Search for the cell housing the specified text and yield its [X, Y] center coordinate. 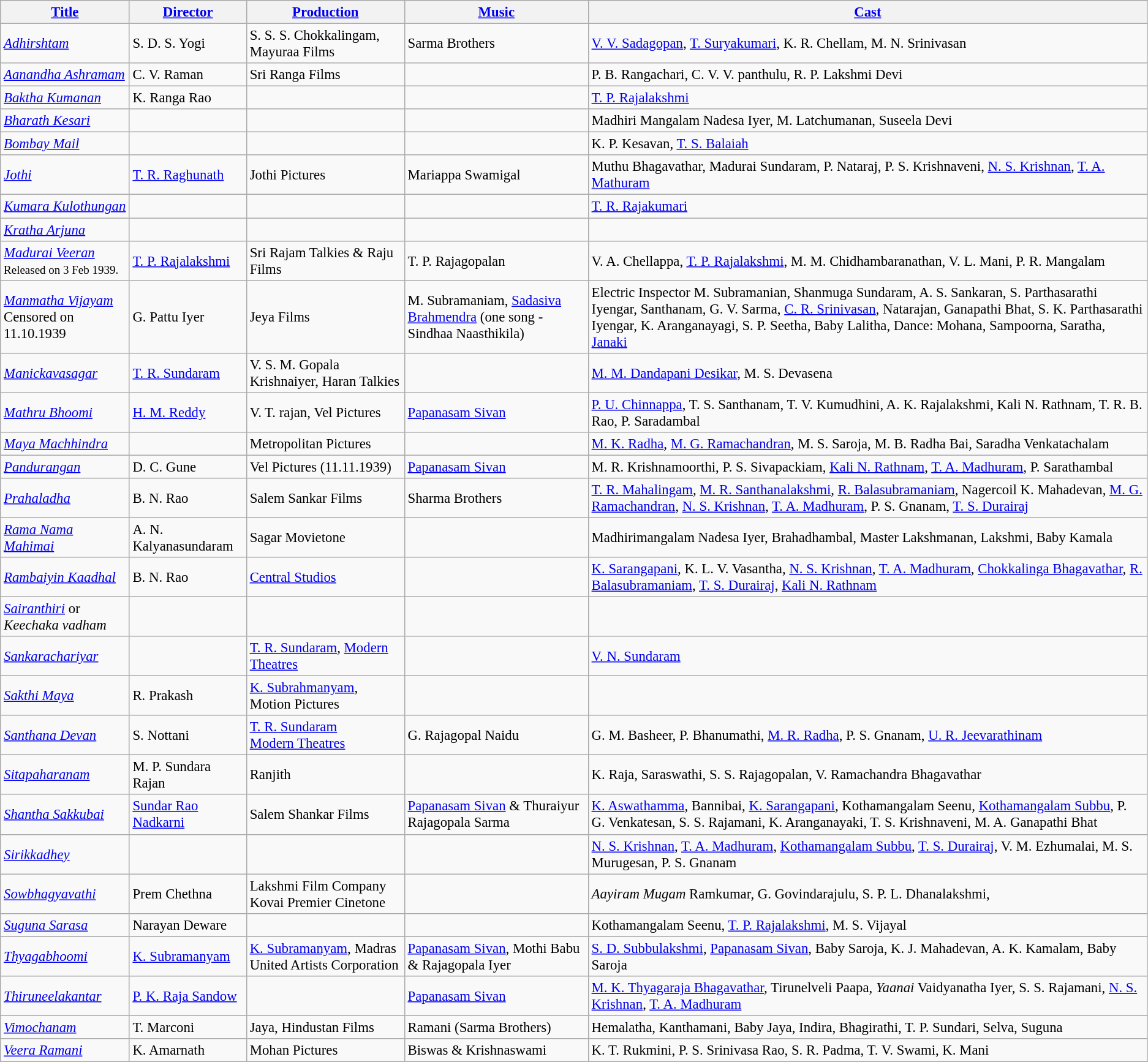
Sharma Brothers [496, 499]
Sakthi Maya [65, 696]
Vel Pictures (11.11.1939) [325, 467]
M. M. Dandapani Desikar, M. S. Devasena [867, 372]
Kothamangalam Seenu, T. P. Rajalakshmi, M. S. Vijayal [867, 925]
Bombay Mail [65, 144]
Vimochanam [65, 1027]
Kratha Arjuna [65, 230]
P. K. Raja Sandow [187, 996]
Music [496, 12]
Prahaladha [65, 499]
M. K. Thyagaraja Bhagavathar, Tirunelveli Paapa, Yaanai Vaidyanatha Iyer, S. S. Rajamani, N. S. Krishnan, T. A. Madhuram [867, 996]
Mathru Bhoomi [65, 413]
Rambaiyin Kaadhal [65, 577]
Prem Chethna [187, 894]
K. Raja, Saraswathi, S. S. Rajagopalan, V. Ramachandra Bhagavathar [867, 775]
Narayan Deware [187, 925]
M. Subramaniam, Sadasiva Brahmendra (one song - Sindhaa Naasthikila) [496, 317]
Jothi [65, 175]
Aayiram Mugam Ramkumar, G. Govindarajulu, S. P. L. Dhanalakshmi, [867, 894]
G. Pattu Iyer [187, 317]
Sowbhagyavathi [65, 894]
Manickavasagar [65, 372]
Kumara Kulothungan [65, 206]
A. N. Kalyanasundaram [187, 538]
K. Subramanyam, Madras United Artists Corporation [325, 957]
Thyagabhoomi [65, 957]
G. M. Basheer, P. Bhanumathi, M. R. Radha, P. S. Gnanam, U. R. Jeevarathinam [867, 735]
C. V. Raman [187, 75]
Adhirshtam [65, 44]
Lakshmi Film CompanyKovai Premier Cinetone [325, 894]
Sarma Brothers [496, 44]
Baktha Kumanan [65, 98]
Rama Nama Mahimai [65, 538]
Title [65, 12]
Manmatha VijayamCensored on 11.10.1939 [65, 317]
G. Rajagopal Naidu [496, 735]
K. T. Rukmini, P. S. Srinivasa Rao, S. R. Padma, T. V. Swami, K. Mani [867, 1050]
T. R. Raghunath [187, 175]
Ramani (Sarma Brothers) [496, 1027]
T. R. Sundaram [187, 372]
M. R. Krishnamoorthi, P. S. Sivapackiam, Kali N. Rathnam, T. A. Madhuram, P. Sarathambal [867, 467]
M. P. Sundara Rajan [187, 775]
Papanasam Sivan & Thuraiyur Rajagopala Sarma [496, 815]
Salem Sankar Films [325, 499]
P. U. Chinnappa, T. S. Santhanam, T. V. Kumudhini, A. K. Rajalakshmi, Kali N. Rathnam, T. R. B. Rao, P. Saradambal [867, 413]
Madhiri Mangalam Nadesa Iyer, M. Latchumanan, Suseela Devi [867, 121]
Bharath Kesari [65, 121]
S. Nottani [187, 735]
Sitapaharanam [65, 775]
Sairanthiri or Keechaka vadham [65, 617]
Aanandha Ashramam [65, 75]
S. D. Subbulakshmi, Papanasam Sivan, Baby Saroja, K. J. Mahadevan, A. K. Kamalam, Baby Saroja [867, 957]
N. S. Krishnan, T. A. Madhuram, Kothamangalam Subbu, T. S. Durairaj, V. M. Ezhumalai, M. S. Murugesan, P. S. Gnanam [867, 854]
Central Studios [325, 577]
R. Prakash [187, 696]
Muthu Bhagavathar, Madurai Sundaram, P. Nataraj, P. S. Krishnaveni, N. S. Krishnan, T. A. Mathuram [867, 175]
K. Subramanyam [187, 957]
Sundar Rao Nadkarni [187, 815]
Sankarachariyar [65, 657]
Metropolitan Pictures [325, 444]
S. D. S. Yogi [187, 44]
K. Subrahmanyam, Motion Pictures [325, 696]
Cast [867, 12]
Biswas & Krishnaswami [496, 1050]
V. V. Sadagopan, T. Suryakumari, K. R. Chellam, M. N. Srinivasan [867, 44]
Salem Shankar Films [325, 815]
K. P. Kesavan, T. S. Balaiah [867, 144]
Sagar Movietone [325, 538]
Madurai VeeranReleased on 3 Feb 1939. [65, 261]
V. S. M. Gopala Krishnaiyer, Haran Talkies [325, 372]
Thiruneelakantar [65, 996]
V. T. rajan, Vel Pictures [325, 413]
Jaya, Hindustan Films [325, 1027]
Jeya Films [325, 317]
Sri Rajam Talkies & Raju Films [325, 261]
Santhana Devan [65, 735]
Ranjith [325, 775]
Shantha Sakkubai [65, 815]
T. Marconi [187, 1027]
Mariappa Swamigal [496, 175]
P. B. Rangachari, C. V. V. panthulu, R. P. Lakshmi Devi [867, 75]
Veera Ramani [65, 1050]
V. N. Sundaram [867, 657]
Maya Machhindra [65, 444]
Mohan Pictures [325, 1050]
D. C. Gune [187, 467]
Madhirimangalam Nadesa Iyer, Brahadhambal, Master Lakshmanan, Lakshmi, Baby Kamala [867, 538]
T. R. Sundaram, Modern Theatres [325, 657]
H. M. Reddy [187, 413]
Sri Ranga Films [325, 75]
Pandurangan [65, 467]
M. K. Radha, M. G. Ramachandran, M. S. Saroja, M. B. Radha Bai, Saradha Venkatachalam [867, 444]
K. Ranga Rao [187, 98]
K. Sarangapani, K. L. V. Vasantha, N. S. Krishnan, T. A. Madhuram, Chokkalinga Bhagavathar, R. Balasubramaniam, T. S. Durairaj, Kali N. Rathnam [867, 577]
Director [187, 12]
T. P. Rajagopalan [496, 261]
T. R. Rajakumari [867, 206]
S. S. S. Chokkalingam, Mayuraa Films [325, 44]
Suguna Sarasa [65, 925]
V. A. Chellappa, T. P. Rajalakshmi, M. M. Chidhambaranathan, V. L. Mani, P. R. Mangalam [867, 261]
Hemalatha, Kanthamani, Baby Jaya, Indira, Bhagirathi, T. P. Sundari, Selva, Suguna [867, 1027]
Papanasam Sivan, Mothi Babu & Rajagopala Iyer [496, 957]
Sirikkadhey [65, 854]
Jothi Pictures [325, 175]
K. Amarnath [187, 1050]
Production [325, 12]
T. R. SundaramModern Theatres [325, 735]
